Detect which cell encompasses the target text, then output its (X, Y) center coordinate. 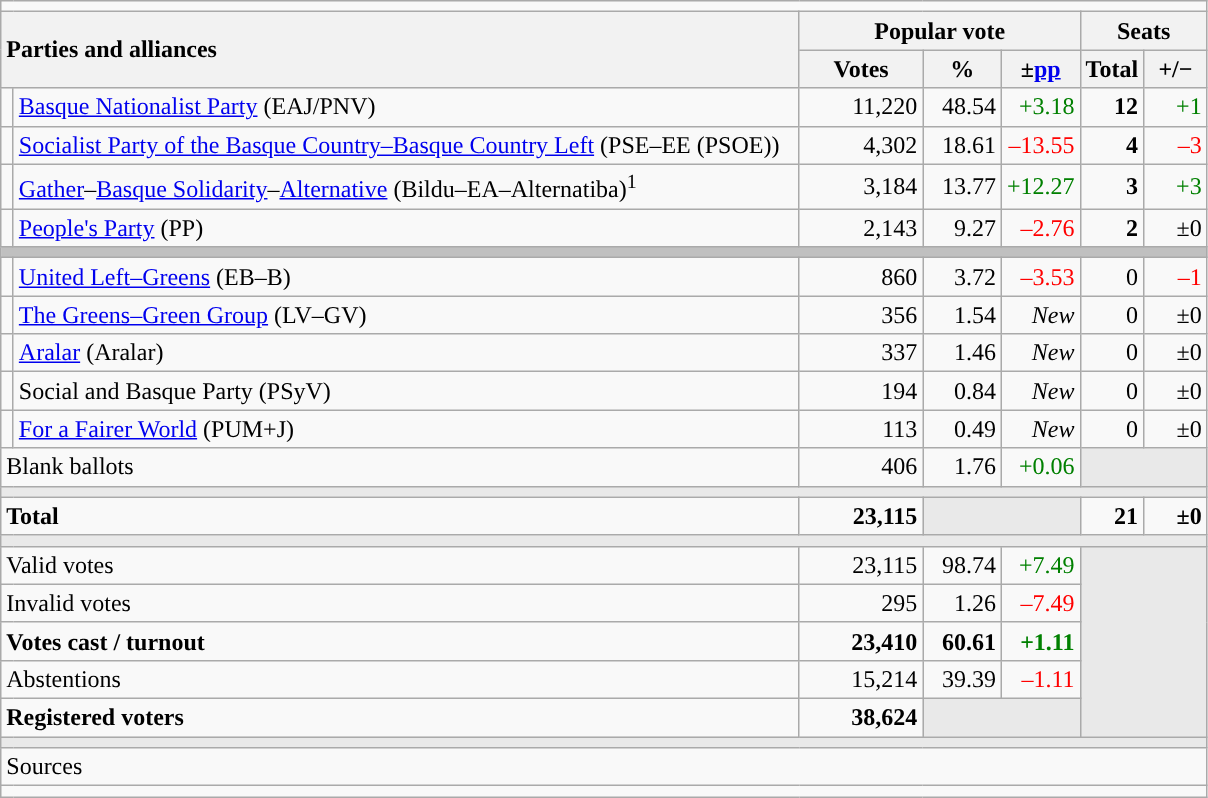
+1.11 (1040, 641)
194 (861, 391)
3,184 (861, 186)
+1 (1176, 107)
+3 (1176, 186)
13.77 (962, 186)
Gather–Basque Solidarity–Alternative (Bildu–EA–Alternatiba)1 (406, 186)
–7.49 (1040, 603)
Abstentions (400, 679)
1.26 (962, 603)
11,220 (861, 107)
Votes cast / turnout (400, 641)
United Left–Greens (EB–B) (406, 277)
+12.27 (1040, 186)
The Greens–Green Group (LV–GV) (406, 315)
People's Party (PP) (406, 228)
860 (861, 277)
12 (1112, 107)
21 (1112, 516)
+7.49 (1040, 565)
4 (1112, 145)
Seats (1144, 31)
Valid votes (400, 565)
–13.55 (1040, 145)
–1.11 (1040, 679)
3 (1112, 186)
–1 (1176, 277)
406 (861, 467)
–3.53 (1040, 277)
3.72 (962, 277)
98.74 (962, 565)
39.39 (962, 679)
0.49 (962, 429)
2 (1112, 228)
For a Fairer World (PUM+J) (406, 429)
1.54 (962, 315)
2,143 (861, 228)
60.61 (962, 641)
–2.76 (1040, 228)
337 (861, 353)
Socialist Party of the Basque Country–Basque Country Left (PSE–EE (PSOE)) (406, 145)
Aralar (Aralar) (406, 353)
23,410 (861, 641)
1.46 (962, 353)
Parties and alliances (400, 50)
295 (861, 603)
% (962, 69)
±pp (1040, 69)
48.54 (962, 107)
15,214 (861, 679)
4,302 (861, 145)
Registered voters (400, 718)
38,624 (861, 718)
9.27 (962, 228)
Blank ballots (400, 467)
0.84 (962, 391)
Social and Basque Party (PSyV) (406, 391)
18.61 (962, 145)
356 (861, 315)
–3 (1176, 145)
113 (861, 429)
Sources (604, 767)
+/− (1176, 69)
+0.06 (1040, 467)
Basque Nationalist Party (EAJ/PNV) (406, 107)
Popular vote (940, 31)
Invalid votes (400, 603)
1.76 (962, 467)
+3.18 (1040, 107)
Votes (861, 69)
